Scan for the cell matching the given text and deliver its [x, y] coordinate at center. 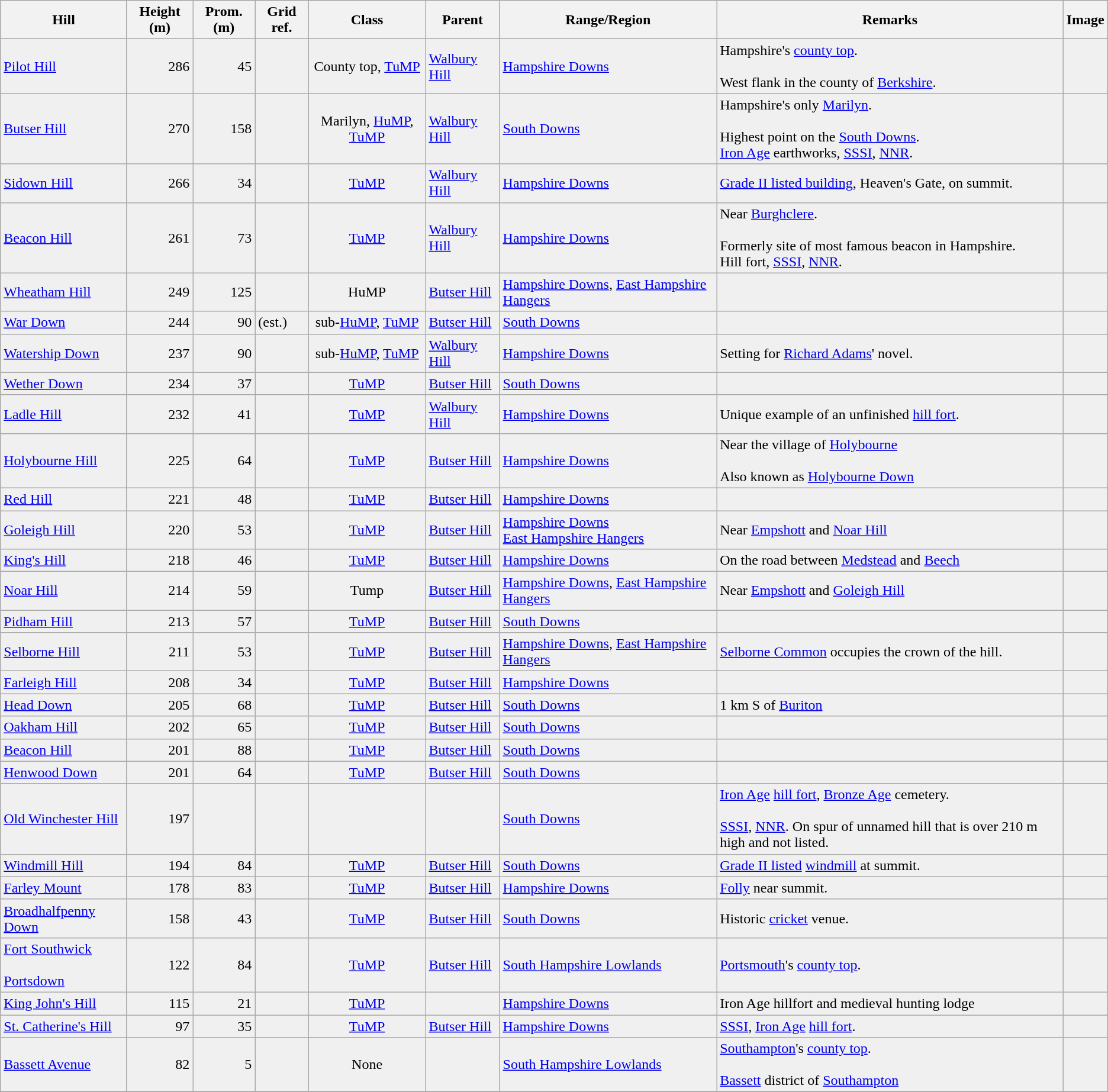
Farleigh Hill [64, 682]
205 [160, 705]
Pilot Hill [64, 66]
Watership Down [64, 353]
225 [160, 460]
Near the village of HolybourneAlso known as Holybourne Down [890, 460]
59 [224, 591]
Historic cricket venue. [890, 919]
Henwood Down [64, 772]
Grade II listed building, Heaven's Gate, on summit. [890, 183]
Grid ref. [282, 20]
211 [160, 652]
266 [160, 183]
Selborne Hill [64, 652]
234 [160, 384]
Unique example of an unfinished hill fort. [890, 414]
21 [224, 1003]
Range/Region [608, 20]
None [367, 1065]
43 [224, 919]
48 [224, 499]
57 [224, 621]
Hampshire's county top.West flank in the county of Berkshire. [890, 66]
68 [224, 705]
261 [160, 238]
Sidown Hill [64, 183]
115 [160, 1003]
County top, TuMP [367, 66]
War Down [64, 323]
Near Empshott and Goleigh Hill [890, 591]
194 [160, 865]
Southampton's county top.Bassett district of Southampton [890, 1065]
41 [224, 414]
Iron Age hill fort, Bronze Age cemetery.SSSI, NNR. On spur of unnamed hill that is over 210 m high and not listed. [890, 819]
Image [1086, 20]
221 [160, 499]
On the road between Medstead and Beech [890, 561]
65 [224, 727]
88 [224, 750]
220 [160, 529]
213 [160, 621]
Goleigh Hill [64, 529]
178 [160, 888]
Grade II listed windmill at summit. [890, 865]
Height (m) [160, 20]
5 [224, 1065]
Remarks [890, 20]
Broadhalfpenny Down [64, 919]
King John's Hill [64, 1003]
218 [160, 561]
Portsmouth's county top. [890, 965]
97 [160, 1026]
Marilyn, HuMP, TuMP [367, 129]
Near Burghclere. Formerly site of most famous beacon in Hampshire. Hill fort, SSSI, NNR. [890, 238]
(est.) [282, 323]
Wheatham Hill [64, 292]
Prom. (m) [224, 20]
Parent [463, 20]
Hill [64, 20]
1 km S of Buriton [890, 705]
208 [160, 682]
244 [160, 323]
249 [160, 292]
Setting for Richard Adams' novel. [890, 353]
Oakham Hill [64, 727]
King's Hill [64, 561]
Noar Hill [64, 591]
Folly near summit. [890, 888]
Farley Mount [64, 888]
122 [160, 965]
286 [160, 66]
Bassett Avenue [64, 1065]
Fort SouthwickPortsdown [64, 965]
46 [224, 561]
Tump [367, 591]
Class [367, 20]
Windmill Hill [64, 865]
Old Winchester Hill [64, 819]
45 [224, 66]
SSSI, Iron Age hill fort. [890, 1026]
Head Down [64, 705]
HuMP [367, 292]
270 [160, 129]
197 [160, 819]
Hampshire Downs East Hampshire Hangers [608, 529]
232 [160, 414]
202 [160, 727]
Hampshire's only Marilyn.Highest point on the South Downs. Iron Age earthworks, SSSI, NNR. [890, 129]
73 [224, 238]
Iron Age hillfort and medieval hunting lodge [890, 1003]
83 [224, 888]
82 [160, 1065]
Near Empshott and Noar Hill [890, 529]
35 [224, 1026]
214 [160, 591]
37 [224, 384]
Selborne Common occupies the crown of the hill. [890, 652]
125 [224, 292]
Red Hill [64, 499]
Wether Down [64, 384]
Ladle Hill [64, 414]
Pidham Hill [64, 621]
St. Catherine's Hill [64, 1026]
Holybourne Hill [64, 460]
237 [160, 353]
